Capture the cell that displays the provided text and extract its [X, Y] central coordinate. 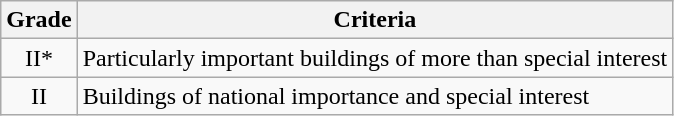
Grade [39, 20]
Criteria [375, 20]
II [39, 96]
Buildings of national importance and special interest [375, 96]
Particularly important buildings of more than special interest [375, 58]
II* [39, 58]
